Output the [x, y] coordinate of the center of the cell containing the given text.  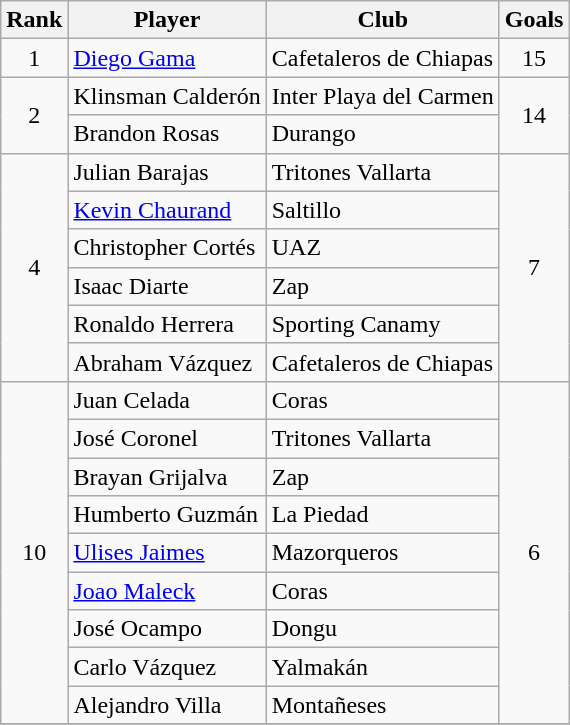
Rank [34, 20]
Kevin Chaurand [167, 210]
UAZ [382, 248]
10 [34, 552]
Durango [382, 134]
Montañeses [382, 705]
Ulises Jaimes [167, 553]
7 [534, 267]
Saltillo [382, 210]
6 [534, 552]
Club [382, 20]
Ronaldo Herrera [167, 324]
Joao Maleck [167, 591]
Goals [534, 20]
Player [167, 20]
Inter Playa del Carmen [382, 96]
4 [34, 267]
1 [34, 58]
2 [34, 115]
Christopher Cortés [167, 248]
Brandon Rosas [167, 134]
Juan Celada [167, 400]
Yalmakán [382, 667]
Sporting Canamy [382, 324]
15 [534, 58]
Carlo Vázquez [167, 667]
Mazorqueros [382, 553]
José Ocampo [167, 629]
Abraham Vázquez [167, 362]
José Coronel [167, 438]
Diego Gama [167, 58]
Alejandro Villa [167, 705]
Isaac Diarte [167, 286]
La Piedad [382, 515]
Humberto Guzmán [167, 515]
Dongu [382, 629]
Brayan Grijalva [167, 477]
Klinsman Calderón [167, 96]
Julian Barajas [167, 172]
14 [534, 115]
